Detect which cell encompasses the target text, then output its (X, Y) center coordinate. 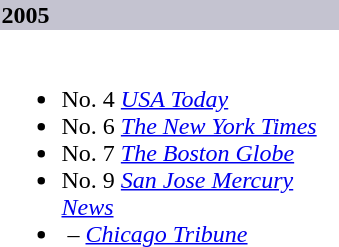
2005 (170, 15)
